For the text-containing cell, return its midpoint in [x, y] coordinate format. 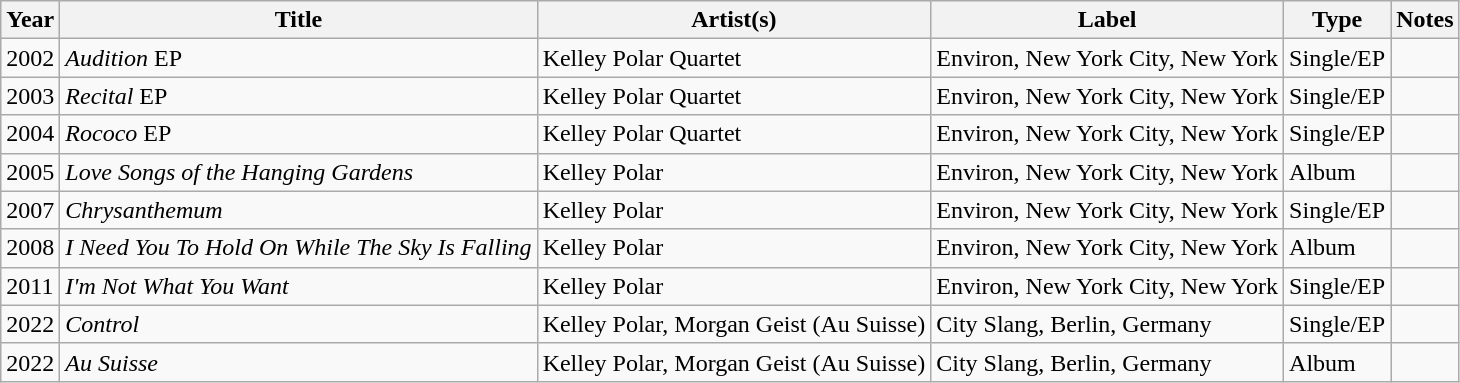
I'm Not What You Want [298, 286]
Recital EP [298, 96]
Chrysanthemum [298, 210]
Year [30, 20]
2008 [30, 248]
I Need You To Hold On While The Sky Is Falling [298, 248]
2007 [30, 210]
Audition EP [298, 58]
Notes [1425, 20]
2011 [30, 286]
Label [1108, 20]
2002 [30, 58]
2005 [30, 172]
Control [298, 324]
Rococo EP [298, 134]
Love Songs of the Hanging Gardens [298, 172]
Artist(s) [734, 20]
2004 [30, 134]
Title [298, 20]
Au Suisse [298, 362]
2003 [30, 96]
Type [1338, 20]
